For the text-containing cell, return its midpoint in (X, Y) coordinate format. 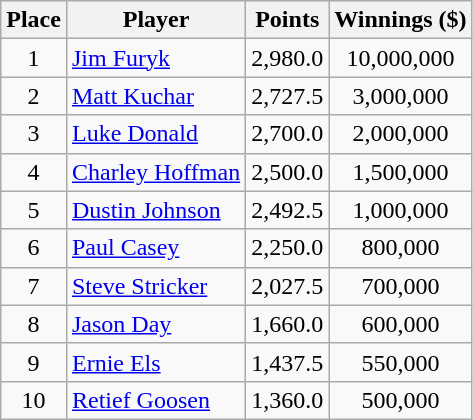
Jason Day (156, 324)
2,700.0 (288, 134)
Steve Stricker (156, 286)
Points (288, 20)
4 (34, 172)
Player (156, 20)
Paul Casey (156, 248)
8 (34, 324)
600,000 (400, 324)
7 (34, 286)
700,000 (400, 286)
500,000 (400, 400)
1,360.0 (288, 400)
Luke Donald (156, 134)
2,500.0 (288, 172)
3 (34, 134)
1 (34, 58)
Place (34, 20)
9 (34, 362)
800,000 (400, 248)
2,492.5 (288, 210)
3,000,000 (400, 96)
Retief Goosen (156, 400)
2,250.0 (288, 248)
2,727.5 (288, 96)
2 (34, 96)
10 (34, 400)
1,437.5 (288, 362)
2,000,000 (400, 134)
Matt Kuchar (156, 96)
10,000,000 (400, 58)
Ernie Els (156, 362)
1,000,000 (400, 210)
Jim Furyk (156, 58)
5 (34, 210)
2,027.5 (288, 286)
1,660.0 (288, 324)
6 (34, 248)
2,980.0 (288, 58)
Winnings ($) (400, 20)
Charley Hoffman (156, 172)
1,500,000 (400, 172)
550,000 (400, 362)
Dustin Johnson (156, 210)
